Output the (x, y) coordinate of the center of the cell containing the given text.  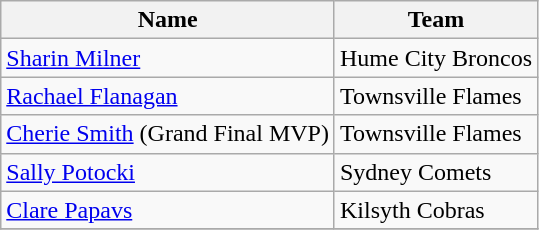
Team (436, 20)
Kilsyth Cobras (436, 210)
Name (168, 20)
Cherie Smith (Grand Final MVP) (168, 134)
Hume City Broncos (436, 58)
Sharin Milner (168, 58)
Rachael Flanagan (168, 96)
Sydney Comets (436, 172)
Clare Papavs (168, 210)
Sally Potocki (168, 172)
